From the cell containing the given text, extract its center point as (X, Y) coordinate. 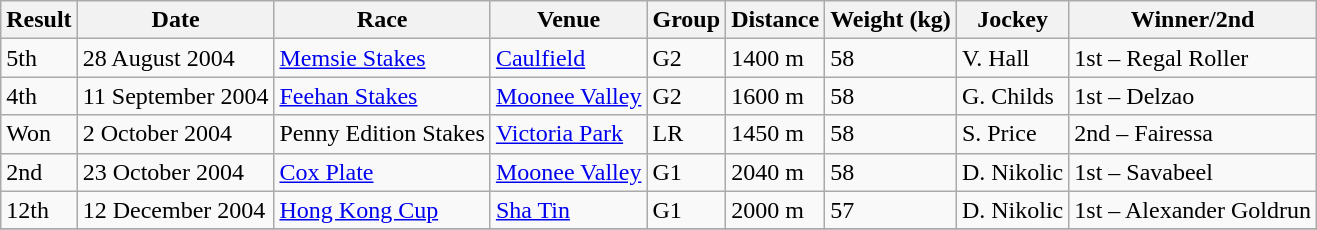
Caulfield (568, 58)
G. Childs (1012, 96)
Cox Plate (382, 172)
Feehan Stakes (382, 96)
Won (39, 134)
5th (39, 58)
11 September 2004 (176, 96)
Weight (kg) (891, 20)
LR (686, 134)
V. Hall (1012, 58)
Sha Tin (568, 210)
1st – Delzao (1193, 96)
1450 m (776, 134)
4th (39, 96)
2nd (39, 172)
57 (891, 210)
S. Price (1012, 134)
Venue (568, 20)
28 August 2004 (176, 58)
2nd – Fairessa (1193, 134)
2000 m (776, 210)
Hong Kong Cup (382, 210)
2040 m (776, 172)
Result (39, 20)
1400 m (776, 58)
Race (382, 20)
Date (176, 20)
1600 m (776, 96)
12th (39, 210)
1st – Savabeel (1193, 172)
Victoria Park (568, 134)
Winner/2nd (1193, 20)
12 December 2004 (176, 210)
Penny Edition Stakes (382, 134)
23 October 2004 (176, 172)
Distance (776, 20)
Jockey (1012, 20)
2 October 2004 (176, 134)
Memsie Stakes (382, 58)
1st – Regal Roller (1193, 58)
Group (686, 20)
1st – Alexander Goldrun (1193, 210)
